Provide the (X, Y) coordinate of the cell's center where the given text is located.  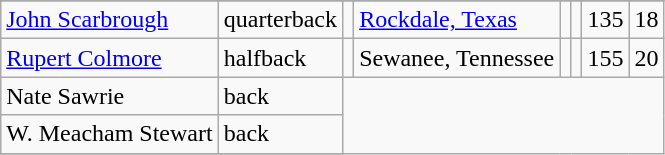
20 (646, 58)
Nate Sawrie (110, 96)
John Scarbrough (110, 20)
W. Meacham Stewart (110, 134)
155 (606, 58)
18 (646, 20)
Sewanee, Tennessee (457, 58)
135 (606, 20)
Rockdale, Texas (457, 20)
halfback (280, 58)
quarterback (280, 20)
Rupert Colmore (110, 58)
